Determine the [X, Y] coordinate at the center of the cell enclosing the given text.  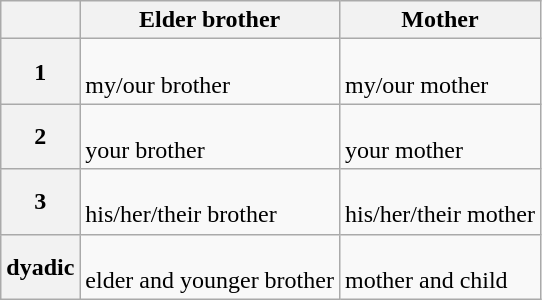
my/our brother [210, 72]
dyadic [40, 266]
your brother [210, 136]
elder and younger brother [210, 266]
3 [40, 202]
his/her/their mother [440, 202]
mother and child [440, 266]
your mother [440, 136]
2 [40, 136]
1 [40, 72]
my/our mother [440, 72]
Mother [440, 20]
his/her/their brother [210, 202]
Elder brother [210, 20]
